Provide the [X, Y] coordinate of the cell's center where the given text is located.  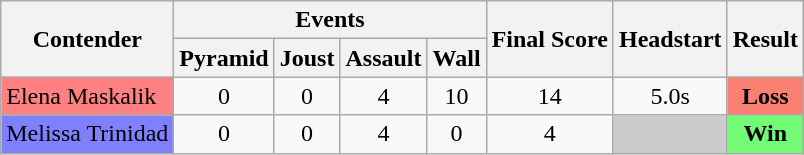
14 [550, 96]
10 [456, 96]
Result [765, 39]
Win [765, 134]
Joust [307, 58]
Melissa Trinidad [88, 134]
Assault [384, 58]
5.0s [670, 96]
Final Score [550, 39]
Headstart [670, 39]
Wall [456, 58]
Events [330, 20]
Elena Maskalik [88, 96]
Loss [765, 96]
Contender [88, 39]
Pyramid [224, 58]
